Find where the given text appears and provide that cell's center as (X, Y) coordinate. 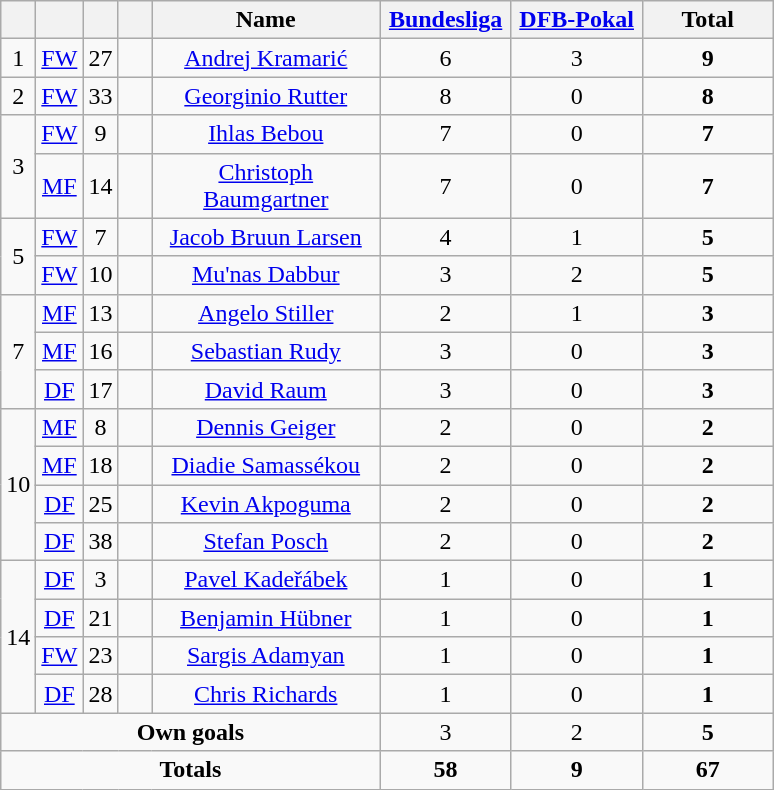
Dennis Geiger (266, 427)
David Raum (266, 389)
Mu'nas Dabbur (266, 275)
27 (100, 58)
Jacob Bruun Larsen (266, 237)
21 (100, 618)
Ihlas Bebou (266, 134)
58 (446, 770)
Sebastian Rudy (266, 351)
Angelo Stiller (266, 313)
67 (708, 770)
Pavel Kadeřábek (266, 580)
Stefan Posch (266, 542)
17 (100, 389)
Chris Richards (266, 694)
Andrej Kramarić (266, 58)
Christoph Baumgartner (266, 186)
13 (100, 313)
Diadie Samassékou (266, 465)
Name (266, 20)
Totals (190, 770)
Own goals (190, 732)
38 (100, 542)
Georginio Rutter (266, 96)
16 (100, 351)
Sargis Adamyan (266, 656)
18 (100, 465)
Total (708, 20)
4 (446, 237)
Bundesliga (446, 20)
6 (446, 58)
28 (100, 694)
23 (100, 656)
25 (100, 503)
Benjamin Hübner (266, 618)
33 (100, 96)
DFB-Pokal (576, 20)
Kevin Akpoguma (266, 503)
